Scan for the cell matching the given text and deliver its [X, Y] coordinate at center. 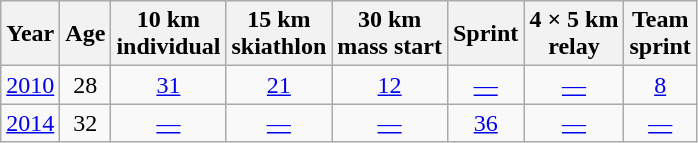
10 kmindividual [168, 34]
2014 [30, 123]
Year [30, 34]
Teamsprint [660, 34]
36 [485, 123]
21 [279, 85]
2010 [30, 85]
28 [86, 85]
8 [660, 85]
15 kmskiathlon [279, 34]
31 [168, 85]
Age [86, 34]
30 kmmass start [390, 34]
4 × 5 kmrelay [574, 34]
Sprint [485, 34]
12 [390, 85]
32 [86, 123]
